Scan for the cell matching the given text and deliver its [X, Y] coordinate at center. 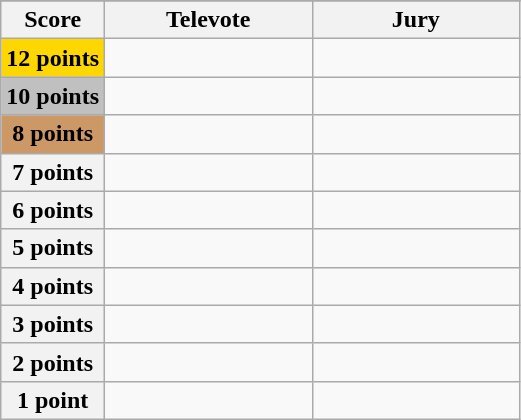
7 points [53, 172]
Score [53, 20]
1 point [53, 400]
10 points [53, 96]
6 points [53, 210]
5 points [53, 248]
12 points [53, 58]
Televote [209, 20]
3 points [53, 324]
2 points [53, 362]
Jury [416, 20]
4 points [53, 286]
8 points [53, 134]
